Extract the (X, Y) coordinate from the center of the cell holding the provided text.  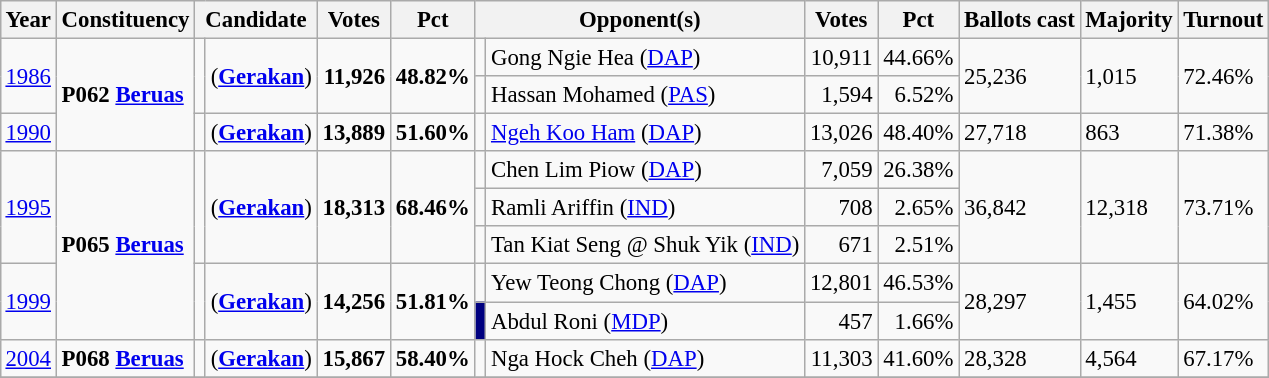
Gong Ngie Hea (DAP) (646, 57)
1,015 (1129, 76)
1,455 (1129, 302)
12,801 (842, 283)
46.53% (918, 283)
51.81% (432, 302)
P062 Beruas (125, 94)
48.40% (918, 133)
13,889 (354, 133)
P065 Beruas (125, 245)
6.52% (918, 95)
Hassan Mohamed (PAS) (646, 95)
72.46% (1224, 76)
Ngeh Koo Ham (DAP) (646, 133)
Constituency (125, 20)
Nga Hock Cheh (DAP) (646, 358)
671 (842, 245)
Year (28, 20)
1.66% (918, 321)
Ramli Ariffin (IND) (646, 208)
Turnout (1224, 20)
14,256 (354, 302)
1990 (28, 133)
44.66% (918, 57)
27,718 (1020, 133)
41.60% (918, 358)
51.60% (432, 133)
13,026 (842, 133)
Opponent(s) (640, 20)
58.40% (432, 358)
863 (1129, 133)
2004 (28, 358)
708 (842, 208)
11,926 (354, 76)
P068 Beruas (125, 358)
71.38% (1224, 133)
Candidate (256, 20)
12,318 (1129, 208)
73.71% (1224, 208)
36,842 (1020, 208)
Tan Kiat Seng @ Shuk Yik (IND) (646, 245)
28,328 (1020, 358)
Yew Teong Chong (DAP) (646, 283)
Ballots cast (1020, 20)
Chen Lim Piow (DAP) (646, 170)
48.82% (432, 76)
Majority (1129, 20)
457 (842, 321)
2.65% (918, 208)
68.46% (432, 208)
25,236 (1020, 76)
7,059 (842, 170)
4,564 (1129, 358)
18,313 (354, 208)
15,867 (354, 358)
28,297 (1020, 302)
10,911 (842, 57)
67.17% (1224, 358)
1995 (28, 208)
1999 (28, 302)
1,594 (842, 95)
64.02% (1224, 302)
2.51% (918, 245)
11,303 (842, 358)
1986 (28, 76)
Abdul Roni (MDP) (646, 321)
26.38% (918, 170)
